Locate the cell with the specified text and output its [X, Y] center coordinate. 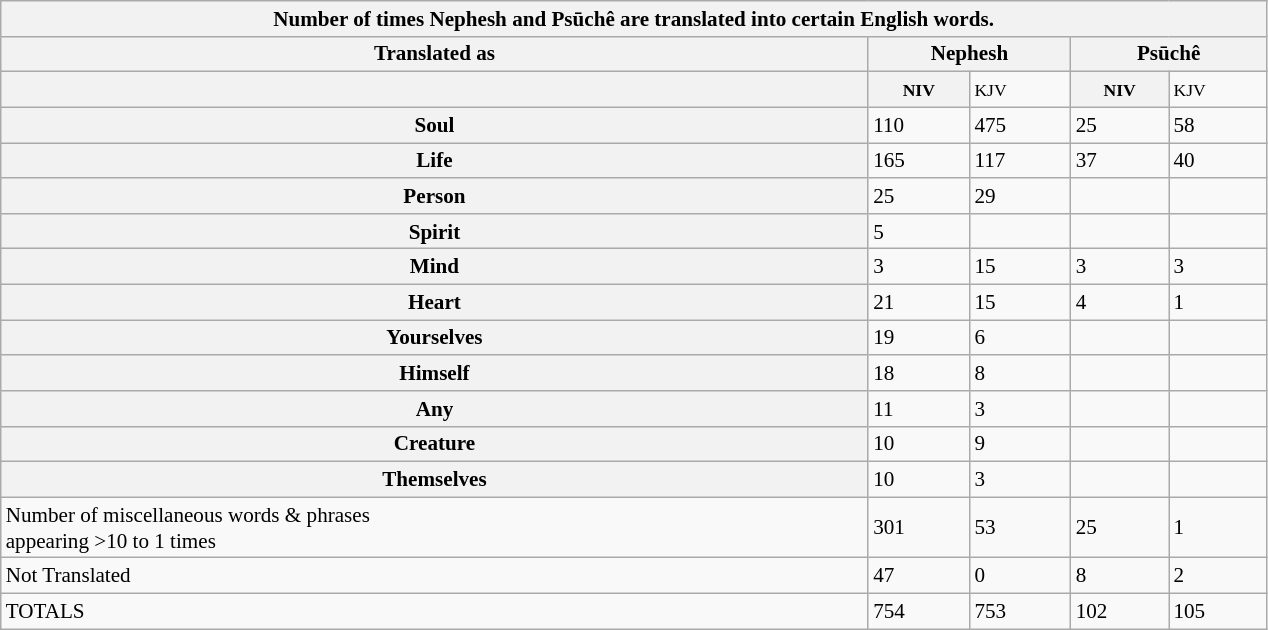
Creature [434, 444]
165 [918, 160]
9 [1020, 444]
Themselves [434, 480]
Person [434, 196]
Not Translated [434, 576]
Any [434, 408]
37 [1120, 160]
40 [1218, 160]
117 [1020, 160]
Spirit [434, 230]
105 [1218, 610]
102 [1120, 610]
Heart [434, 302]
18 [918, 372]
475 [1020, 124]
Soul [434, 124]
Number of times Nephesh and Psūchê are translated into certain English words. [634, 18]
53 [1020, 528]
Psūchê [1169, 54]
2 [1218, 576]
19 [918, 338]
Translated as [434, 54]
753 [1020, 610]
Life [434, 160]
301 [918, 528]
Mind [434, 266]
58 [1218, 124]
Nephesh [970, 54]
29 [1020, 196]
754 [918, 610]
Number of miscellaneous words & phrasesappearing >10 to 1 times [434, 528]
0 [1020, 576]
5 [918, 230]
4 [1120, 302]
Himself [434, 372]
Yourselves [434, 338]
47 [918, 576]
6 [1020, 338]
TOTALS [434, 610]
110 [918, 124]
11 [918, 408]
21 [918, 302]
